Return [X, Y] of the center of cell containing provided text 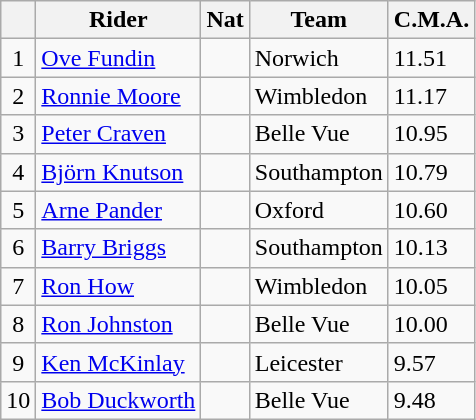
1 [18, 58]
9.57 [431, 362]
7 [18, 286]
2 [18, 96]
C.M.A. [431, 20]
10.79 [431, 172]
6 [18, 248]
Team [318, 20]
Ken McKinlay [118, 362]
Ove Fundin [118, 58]
10.60 [431, 210]
Ron How [118, 286]
Rider [118, 20]
10.05 [431, 286]
10.13 [431, 248]
10.00 [431, 324]
Norwich [318, 58]
9.48 [431, 400]
11.51 [431, 58]
Björn Knutson [118, 172]
Peter Craven [118, 134]
10.95 [431, 134]
11.17 [431, 96]
Nat [225, 20]
3 [18, 134]
Barry Briggs [118, 248]
10 [18, 400]
Oxford [318, 210]
8 [18, 324]
Arne Pander [118, 210]
Ron Johnston [118, 324]
5 [18, 210]
Leicester [318, 362]
4 [18, 172]
9 [18, 362]
Ronnie Moore [118, 96]
Bob Duckworth [118, 400]
